Detect which cell encompasses the target text, then output its (x, y) center coordinate. 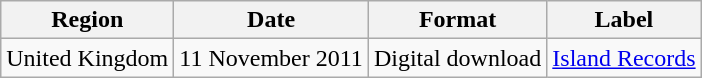
11 November 2011 (272, 58)
Label (624, 20)
Region (88, 20)
Date (272, 20)
Digital download (457, 58)
Format (457, 20)
United Kingdom (88, 58)
Island Records (624, 58)
